Identify which cell holds the provided text, then report its [x, y] central coordinate. 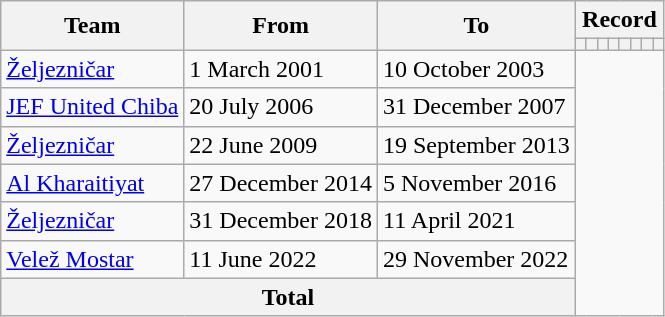
31 December 2007 [476, 107]
Total [288, 297]
Team [92, 26]
11 June 2022 [281, 259]
Al Kharaitiyat [92, 183]
Record [619, 20]
29 November 2022 [476, 259]
From [281, 26]
22 June 2009 [281, 145]
11 April 2021 [476, 221]
10 October 2003 [476, 69]
JEF United Chiba [92, 107]
20 July 2006 [281, 107]
31 December 2018 [281, 221]
27 December 2014 [281, 183]
To [476, 26]
19 September 2013 [476, 145]
Velež Mostar [92, 259]
1 March 2001 [281, 69]
5 November 2016 [476, 183]
